Scan for the cell matching the given text and deliver its (x, y) coordinate at center. 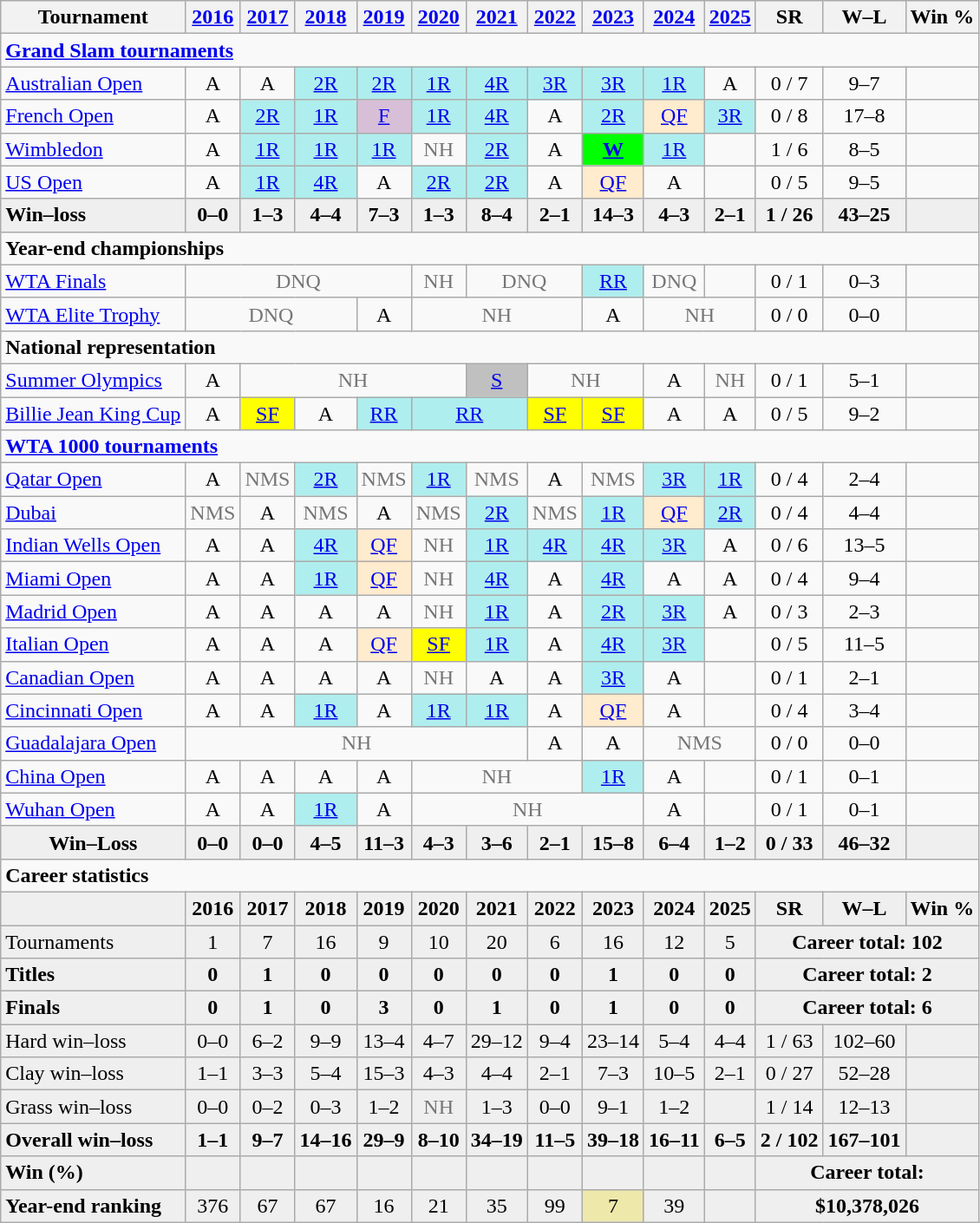
13–5 (864, 546)
Hard win–loss (94, 1041)
52–28 (864, 1074)
Guadalajara Open (94, 743)
9–2 (864, 414)
Overall win–loss (94, 1140)
1 / 14 (789, 1107)
16–11 (674, 1140)
23–14 (612, 1041)
0 / 3 (789, 611)
17–8 (864, 116)
Titles (94, 975)
Canadian Open (94, 677)
Wimbledon (94, 149)
Miami Open (94, 579)
20 (496, 941)
WTA Elite Trophy (94, 314)
0 / 7 (789, 83)
9 (383, 941)
0 / 8 (789, 116)
6 (555, 941)
4–7 (439, 1041)
8–4 (496, 215)
3–3 (267, 1074)
Win (%) (94, 1173)
Australian Open (94, 83)
39–18 (612, 1140)
29–12 (496, 1041)
9–9 (326, 1041)
1 / 26 (789, 215)
12 (674, 941)
10 (439, 941)
Grass win–loss (94, 1107)
0 / 33 (789, 842)
15–8 (612, 842)
6–4 (674, 842)
6–2 (267, 1041)
9–1 (612, 1107)
Clay win–loss (94, 1074)
99 (555, 1206)
Madrid Open (94, 611)
Career total: 2 (867, 975)
Qatar Open (94, 480)
2–3 (864, 611)
3 (383, 1008)
Finals (94, 1008)
8–10 (439, 1140)
0 / 27 (789, 1074)
Wuhan Open (94, 809)
13–4 (383, 1041)
Tournament (94, 17)
Career total: (867, 1173)
F (383, 116)
6–5 (730, 1140)
46–32 (864, 842)
Grand Slam tournaments (490, 50)
29–9 (383, 1140)
4–5 (326, 842)
11–3 (383, 842)
102–60 (864, 1041)
$10,378,026 (867, 1206)
Year-end ranking (94, 1206)
0 / 6 (789, 546)
Career statistics (490, 875)
34–19 (496, 1140)
376 (213, 1206)
10–5 (674, 1074)
Year-end championships (490, 248)
US Open (94, 182)
Italian Open (94, 644)
5 (730, 941)
China Open (94, 776)
167–101 (864, 1140)
W (612, 149)
Win–Loss (94, 842)
21 (439, 1206)
S (496, 380)
12–13 (864, 1107)
14–16 (326, 1140)
0–2 (267, 1107)
Career total: 6 (867, 1008)
2–4 (864, 480)
WTA Finals (94, 281)
15–3 (383, 1074)
8–5 (864, 149)
Summer Olympics (94, 380)
Cincinnati Open (94, 710)
French Open (94, 116)
Win–loss (94, 215)
1 / 63 (789, 1041)
43–25 (864, 215)
National representation (490, 347)
1 / 6 (789, 149)
3–4 (864, 710)
Billie Jean King Cup (94, 414)
14–3 (612, 215)
35 (496, 1206)
9–5 (864, 182)
Dubai (94, 513)
WTA 1000 tournaments (490, 447)
2 / 102 (789, 1140)
Tournaments (94, 941)
39 (674, 1206)
Career total: 102 (867, 941)
Indian Wells Open (94, 546)
5–1 (864, 380)
3–6 (496, 842)
